From the cell containing the given text, extract its center point as (X, Y) coordinate. 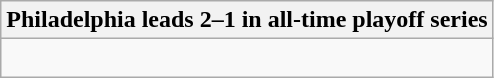
Philadelphia leads 2–1 in all-time playoff series (247, 20)
